Pinpoint the cell where the given text exists, returning its [X, Y] midpoint coordinate. 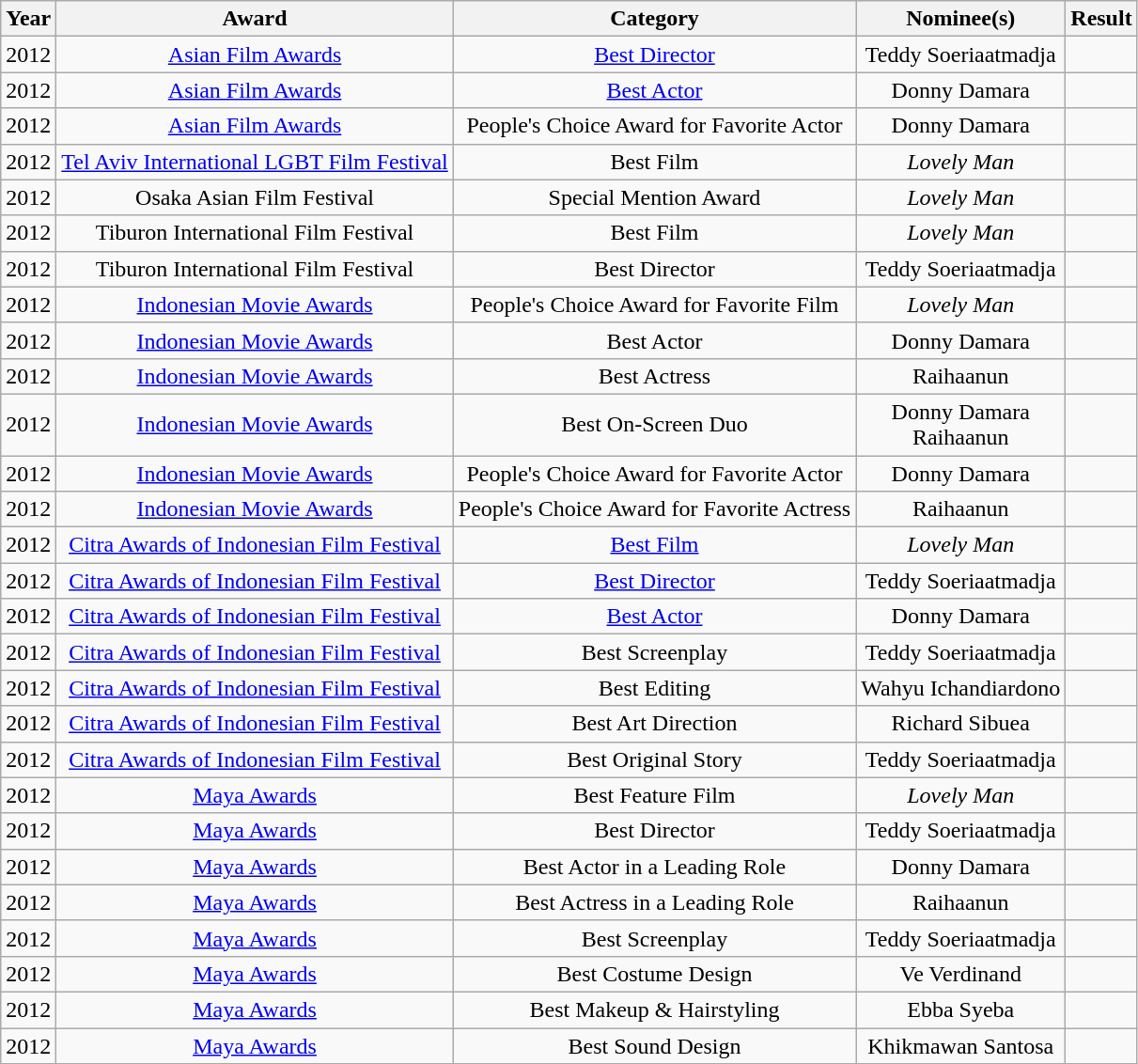
Best Costume Design [654, 974]
Best On-Screen Duo [654, 425]
Donny DamaraRaihaanun [960, 425]
Richard Sibuea [960, 724]
Special Mention Award [654, 197]
Osaka Asian Film Festival [255, 197]
Best Editing [654, 688]
Best Actress [654, 376]
Best Sound Design [654, 1046]
Award [255, 19]
Best Original Story [654, 759]
Ebba Syeba [960, 1009]
People's Choice Award for Favorite Film [654, 305]
Nominee(s) [960, 19]
Best Actor in a Leading Role [654, 867]
Ve Verdinand [960, 974]
Best Feature Film [654, 795]
Category [654, 19]
Wahyu Ichandiardono [960, 688]
Year [28, 19]
Best Makeup & Hairstyling [654, 1009]
Tel Aviv International LGBT Film Festival [255, 162]
Best Actress in a Leading Role [654, 902]
People's Choice Award for Favorite Actress [654, 509]
Best Art Direction [654, 724]
Khikmawan Santosa [960, 1046]
Result [1101, 19]
